Scan for the cell matching the given text and deliver its (X, Y) coordinate at center. 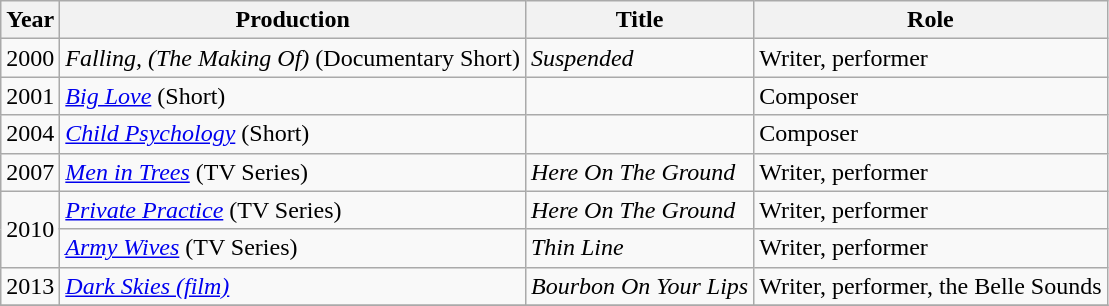
2004 (30, 134)
Thin Line (639, 248)
Role (930, 20)
Writer, performer, the Belle Sounds (930, 286)
Child Psychology (Short) (293, 134)
Big Love (Short) (293, 96)
Men in Trees (TV Series) (293, 172)
2007 (30, 172)
Production (293, 20)
Falling, (The Making Of) (Documentary Short) (293, 58)
Bourbon On Your Lips (639, 286)
Private Practice (TV Series) (293, 210)
2013 (30, 286)
Title (639, 20)
Army Wives (TV Series) (293, 248)
Year (30, 20)
2001 (30, 96)
Suspended (639, 58)
Dark Skies (film) (293, 286)
2000 (30, 58)
2010 (30, 229)
